Detect which cell encompasses the target text, then output its (X, Y) center coordinate. 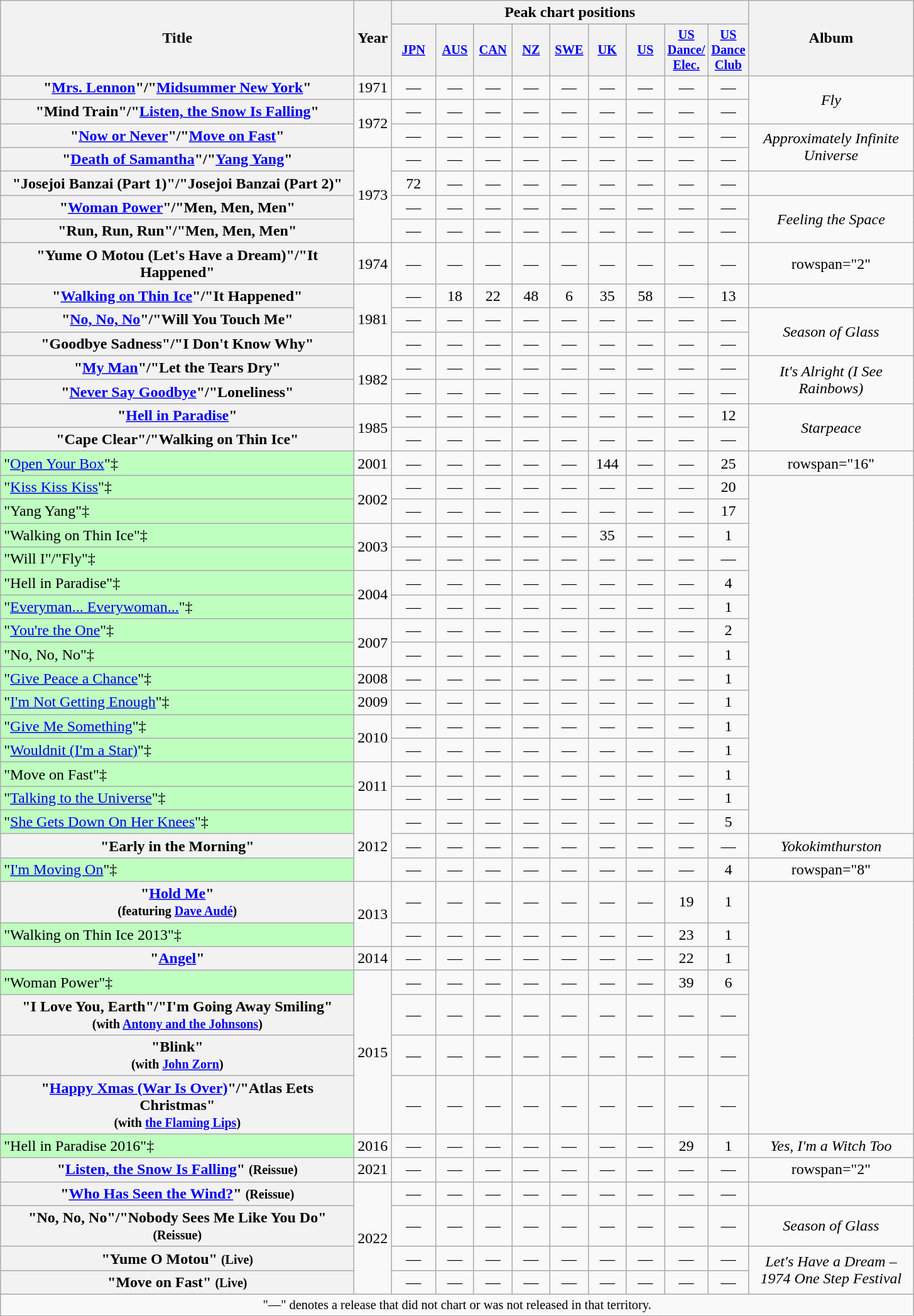
20 (728, 487)
"She Gets Down On Her Knees"‡ (177, 822)
"Hold Me"(featuring Dave Audé) (177, 902)
1981 (373, 320)
"Kiss Kiss Kiss"‡ (177, 487)
2014 (373, 959)
"Cape Clear"/"Walking on Thin Ice" (177, 439)
1972 (373, 124)
"No, No, No"/"Will You Touch Me" (177, 320)
"Early in the Morning" (177, 846)
"Open Your Box"‡ (177, 463)
2010 (373, 738)
"Wouldnit (I'm a Star)"‡ (177, 750)
144 (607, 463)
2012 (373, 846)
"I'm Not Getting Enough"‡ (177, 702)
39 (687, 982)
48 (531, 296)
rowspan="8" (830, 869)
"Walking on Thin Ice"/"It Happened" (177, 296)
"I Love You, Earth"/"I'm Going Away Smiling"(with Antony and the Johnsons) (177, 1015)
"Listen, the Snow Is Falling" (Reissue) (177, 1170)
US (646, 50)
Approximately Infinite Universe (830, 148)
Yokokimthurston (830, 846)
rowspan="16" (830, 463)
2022 (373, 1237)
It's Alright (I See Rainbows) (830, 379)
2004 (373, 595)
"Yume O Motou" (Live) (177, 1258)
Fly (830, 99)
"Hell in Paradise 2016"‡ (177, 1146)
"Hell in Paradise"‡ (177, 583)
"Give Me Something"‡ (177, 726)
"Woman Power"‡ (177, 982)
13 (728, 296)
"Yume O Motou (Let's Have a Dream)"/"It Happened" (177, 264)
"Yang Yang"‡ (177, 511)
2021 (373, 1170)
"Mind Train"/"Listen, the Snow Is Falling" (177, 112)
5 (728, 822)
USDance/Elec. (687, 50)
"Woman Power"/"Men, Men, Men" (177, 207)
"—" denotes a release that did not chart or was not released in that territory. (457, 1305)
"Move on Fast"‡ (177, 774)
58 (646, 296)
2007 (373, 643)
2009 (373, 702)
"Hell in Paradise" (177, 415)
"Give Peace a Chance"‡ (177, 678)
2011 (373, 786)
19 (687, 902)
"No, No, No"‡ (177, 655)
1973 (373, 195)
2008 (373, 678)
1971 (373, 87)
2003 (373, 547)
USDance Club (728, 50)
"Everyman... Everywoman..."‡ (177, 607)
1974 (373, 264)
JPN (413, 50)
"Death of Samantha"/"Yang Yang" (177, 160)
NZ (531, 50)
12 (728, 415)
"Blink"(with John Zorn) (177, 1055)
Title (177, 38)
"Move on Fast" (Live) (177, 1282)
"You're the One"‡ (177, 631)
"Angel" (177, 959)
Year (373, 38)
2001 (373, 463)
"Will I"/"Fly"‡ (177, 559)
Yes, I'm a Witch Too (830, 1146)
1985 (373, 427)
"Now or Never"/"Move on Fast" (177, 136)
Peak chart positions (570, 13)
SWE (569, 50)
18 (455, 296)
"Goodbye Sadness"/"I Don't Know Why" (177, 344)
Let's Have a Dream – 1974 One Step Festival (830, 1270)
"I'm Moving On"‡ (177, 869)
2002 (373, 499)
1982 (373, 379)
2015 (373, 1052)
2 (728, 631)
25 (728, 463)
"Never Say Goodbye"/"Loneliness" (177, 391)
AUS (455, 50)
"Run, Run, Run"/"Men, Men, Men" (177, 231)
"Walking on Thin Ice 2013"‡ (177, 935)
17 (728, 511)
"My Man"/"Let the Tears Dry" (177, 367)
"Happy Xmas (War Is Over)"/"Atlas Eets Christmas"(with the Flaming Lips) (177, 1105)
"Who Has Seen the Wind?" (Reissue) (177, 1194)
72 (413, 183)
Album (830, 38)
CAN (492, 50)
Starpeace (830, 427)
"Walking on Thin Ice"‡ (177, 535)
29 (687, 1146)
"Talking to the Universe"‡ (177, 798)
"Josejoi Banzai (Part 1)"/"Josejoi Banzai (Part 2)" (177, 183)
"Mrs. Lennon"/"Midsummer New York" (177, 87)
"No, No, No"/"Nobody Sees Me Like You Do" (Reissue) (177, 1226)
23 (687, 935)
2016 (373, 1146)
UK (607, 50)
2013 (373, 915)
Feeling the Space (830, 219)
